Extract the (x, y) coordinate from the center of the cell holding the provided text.  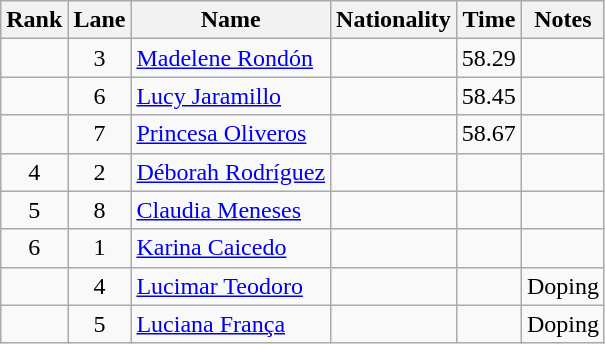
Lucimar Teodoro (231, 286)
Déborah Rodríguez (231, 172)
Claudia Meneses (231, 210)
Karina Caicedo (231, 248)
Notes (562, 20)
Rank (34, 20)
8 (100, 210)
2 (100, 172)
Luciana França (231, 324)
Lucy Jaramillo (231, 96)
58.29 (488, 58)
Madelene Rondón (231, 58)
7 (100, 134)
Name (231, 20)
1 (100, 248)
Nationality (394, 20)
58.45 (488, 96)
Princesa Oliveros (231, 134)
Lane (100, 20)
Time (488, 20)
58.67 (488, 134)
3 (100, 58)
